Detect which cell encompasses the target text, then output its (X, Y) center coordinate. 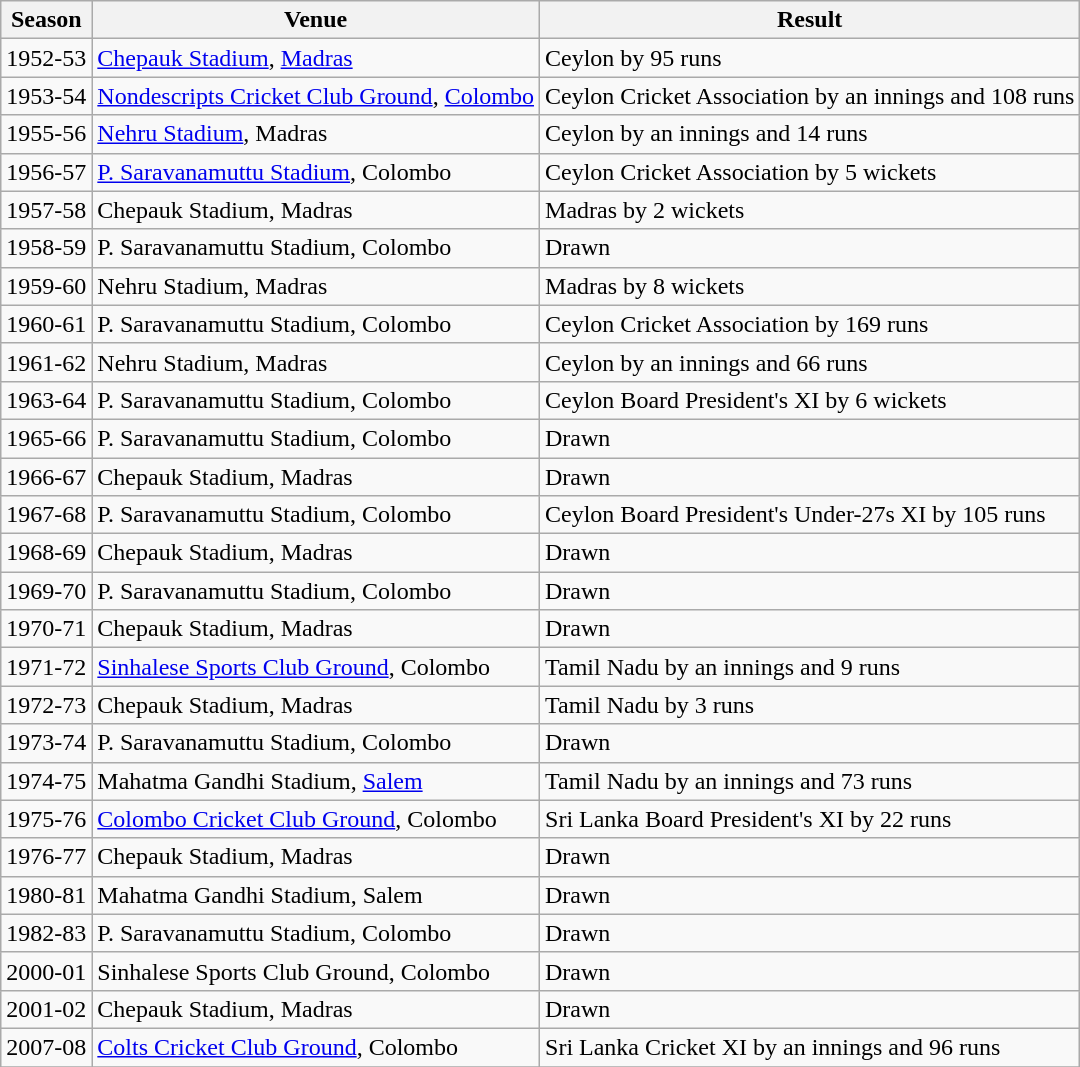
1974-75 (46, 781)
1971-72 (46, 667)
1966-67 (46, 477)
Tamil Nadu by an innings and 73 runs (810, 781)
1968-69 (46, 553)
1952-53 (46, 58)
1955-56 (46, 134)
1960-61 (46, 324)
1975-76 (46, 819)
Sri Lanka Board President's XI by 22 runs (810, 819)
Nondescripts Cricket Club Ground, Colombo (316, 96)
Ceylon Cricket Association by an innings and 108 runs (810, 96)
1967-68 (46, 515)
Madras by 2 wickets (810, 210)
1961-62 (46, 362)
Result (810, 20)
Ceylon Cricket Association by 5 wickets (810, 172)
Tamil Nadu by 3 runs (810, 705)
Ceylon by 95 runs (810, 58)
1959-60 (46, 286)
Colts Cricket Club Ground, Colombo (316, 1047)
Ceylon by an innings and 14 runs (810, 134)
1976-77 (46, 857)
Venue (316, 20)
Ceylon by an innings and 66 runs (810, 362)
2007-08 (46, 1047)
1969-70 (46, 591)
1980-81 (46, 895)
2000-01 (46, 971)
1956-57 (46, 172)
Ceylon Board President's Under-27s XI by 105 runs (810, 515)
Ceylon Board President's XI by 6 wickets (810, 400)
1965-66 (46, 438)
1970-71 (46, 629)
2001-02 (46, 1009)
Colombo Cricket Club Ground, Colombo (316, 819)
1963-64 (46, 400)
Ceylon Cricket Association by 169 runs (810, 324)
1953-54 (46, 96)
Madras by 8 wickets (810, 286)
Season (46, 20)
Tamil Nadu by an innings and 9 runs (810, 667)
Sri Lanka Cricket XI by an innings and 96 runs (810, 1047)
1958-59 (46, 248)
1957-58 (46, 210)
1982-83 (46, 933)
1973-74 (46, 743)
1972-73 (46, 705)
